Identify which cell holds the provided text, then report its (X, Y) central coordinate. 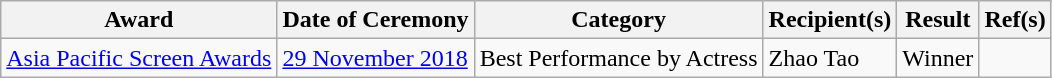
Ref(s) (1015, 20)
Category (618, 20)
29 November 2018 (376, 58)
Award (139, 20)
Winner (938, 58)
Best Performance by Actress (618, 58)
Asia Pacific Screen Awards (139, 58)
Recipient(s) (830, 20)
Date of Ceremony (376, 20)
Result (938, 20)
Zhao Tao (830, 58)
